Detect which cell encompasses the target text, then output its (x, y) center coordinate. 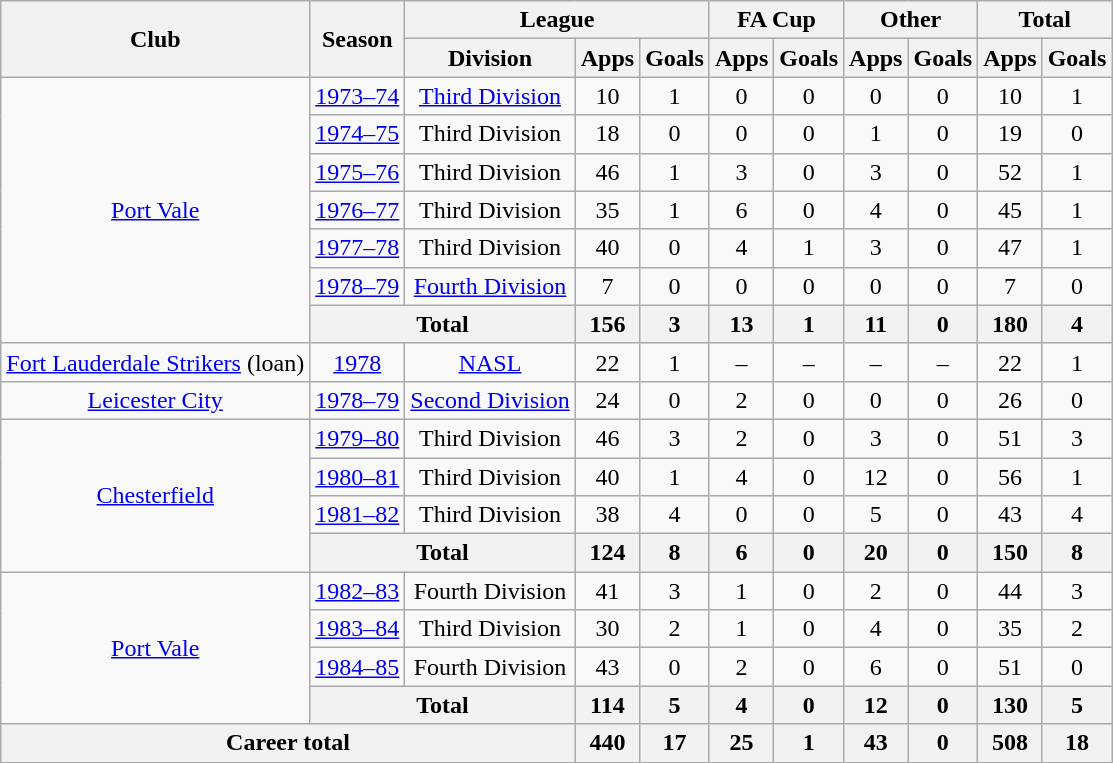
1976–77 (358, 210)
1981–82 (358, 515)
Second Division (490, 400)
45 (1010, 210)
1983–84 (358, 629)
130 (1010, 705)
52 (1010, 172)
1973–74 (358, 96)
17 (675, 743)
20 (876, 553)
114 (607, 705)
Club (156, 39)
156 (607, 324)
19 (1010, 134)
Leicester City (156, 400)
1977–78 (358, 248)
Career total (288, 743)
44 (1010, 591)
Fort Lauderdale Strikers (loan) (156, 362)
440 (607, 743)
Other (911, 20)
1978 (358, 362)
47 (1010, 248)
1984–85 (358, 667)
13 (741, 324)
26 (1010, 400)
150 (1010, 553)
Chesterfield (156, 495)
30 (607, 629)
1979–80 (358, 438)
1980–81 (358, 477)
Season (358, 39)
FA Cup (776, 20)
180 (1010, 324)
1975–76 (358, 172)
League (558, 20)
41 (607, 591)
508 (1010, 743)
NASL (490, 362)
1982–83 (358, 591)
56 (1010, 477)
24 (607, 400)
11 (876, 324)
Division (490, 58)
1974–75 (358, 134)
38 (607, 515)
124 (607, 553)
25 (741, 743)
